Return the (X, Y) coordinate for the center point of the cell that contains the specified text.  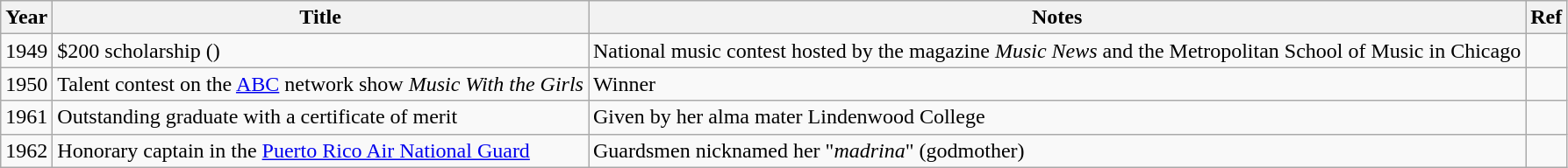
Ref (1546, 17)
$200 scholarship () (321, 51)
Talent contest on the ABC network show Music With the Girls (321, 84)
Given by her alma mater Lindenwood College (1056, 117)
Guardsmen nicknamed her "madrina" (godmother) (1056, 150)
Outstanding graduate with a certificate of merit (321, 117)
Notes (1056, 17)
Year (26, 17)
Title (321, 17)
Honorary captain in the Puerto Rico Air National Guard (321, 150)
National music contest hosted by the magazine Music News and the Metropolitan School of Music in Chicago (1056, 51)
Winner (1056, 84)
1961 (26, 117)
1950 (26, 84)
1962 (26, 150)
1949 (26, 51)
